Search for the cell housing the specified text and yield its [x, y] center coordinate. 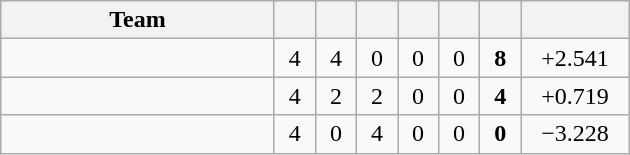
−3.228 [576, 134]
8 [500, 58]
+2.541 [576, 58]
+0.719 [576, 96]
Team [138, 20]
